Find where the given text appears and provide that cell's center as (X, Y) coordinate. 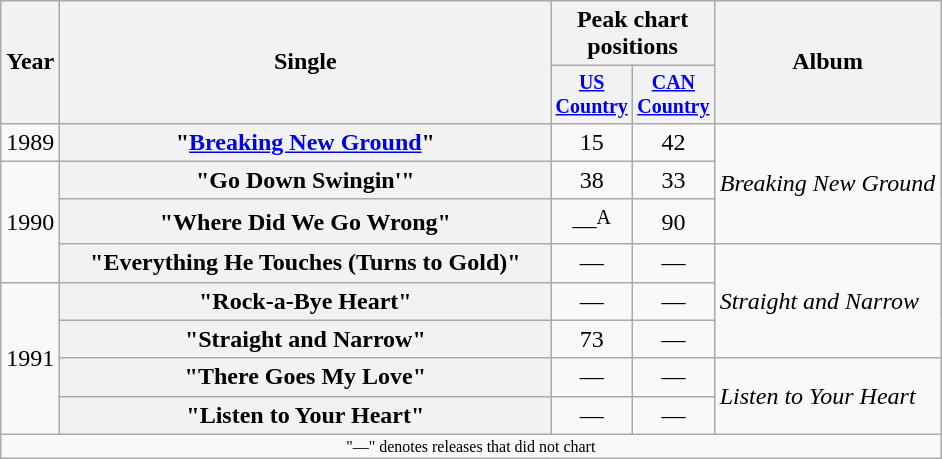
CAN Country (674, 94)
"Rock-a-Bye Heart" (306, 301)
"Listen to Your Heart" (306, 415)
Listen to Your Heart (828, 396)
1990 (30, 222)
"Where Did We Go Wrong" (306, 222)
15 (592, 142)
1991 (30, 358)
US Country (592, 94)
Year (30, 62)
1989 (30, 142)
"There Goes My Love" (306, 377)
Peak chartpositions (632, 34)
"Everything He Touches (Turns to Gold)" (306, 263)
Album (828, 62)
90 (674, 222)
"—" denotes releases that did not chart (471, 446)
33 (674, 180)
"Straight and Narrow" (306, 339)
73 (592, 339)
Single (306, 62)
Breaking New Ground (828, 184)
Straight and Narrow (828, 301)
"Go Down Swingin'" (306, 180)
42 (674, 142)
38 (592, 180)
"Breaking New Ground" (306, 142)
—A (592, 222)
